Return the (X, Y) coordinate for the center point of the cell that contains the specified text.  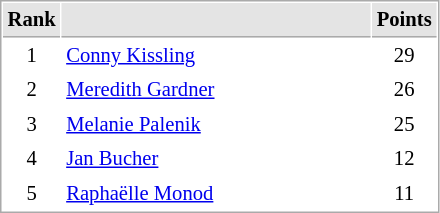
4 (32, 158)
29 (404, 56)
Jan Bucher (216, 158)
Conny Kissling (216, 56)
11 (404, 194)
1 (32, 56)
Melanie Palenik (216, 124)
5 (32, 194)
25 (404, 124)
12 (404, 158)
Points (404, 20)
3 (32, 124)
Rank (32, 20)
Meredith Gardner (216, 90)
Raphaëlle Monod (216, 194)
26 (404, 90)
2 (32, 90)
